Detect which cell encompasses the target text, then output its [x, y] center coordinate. 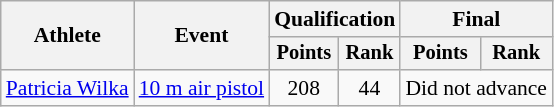
Event [202, 36]
Final [476, 19]
10 m air pistol [202, 88]
Qualification [334, 19]
Patricia Wilka [68, 88]
Athlete [68, 36]
44 [369, 88]
208 [304, 88]
Did not advance [476, 88]
